Pinpoint the cell where the given text exists, returning its [X, Y] midpoint coordinate. 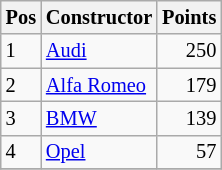
BMW [99, 118]
179 [189, 85]
Points [189, 17]
139 [189, 118]
4 [21, 152]
1 [21, 51]
2 [21, 85]
Alfa Romeo [99, 85]
3 [21, 118]
57 [189, 152]
Pos [21, 17]
Audi [99, 51]
Constructor [99, 17]
Opel [99, 152]
250 [189, 51]
